Scan for the cell matching the given text and deliver its (x, y) coordinate at center. 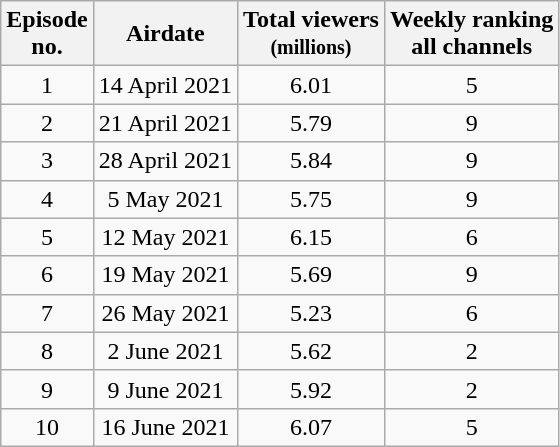
12 May 2021 (165, 237)
6.15 (312, 237)
19 May 2021 (165, 275)
8 (47, 351)
5 May 2021 (165, 199)
21 April 2021 (165, 123)
5.69 (312, 275)
Episodeno. (47, 34)
5.79 (312, 123)
5.92 (312, 389)
6.07 (312, 427)
5.62 (312, 351)
28 April 2021 (165, 161)
Total viewers(millions) (312, 34)
5.23 (312, 313)
3 (47, 161)
9 June 2021 (165, 389)
26 May 2021 (165, 313)
16 June 2021 (165, 427)
1 (47, 85)
2 June 2021 (165, 351)
7 (47, 313)
Airdate (165, 34)
10 (47, 427)
14 April 2021 (165, 85)
5.75 (312, 199)
6.01 (312, 85)
Weekly rankingall channels (471, 34)
4 (47, 199)
5.84 (312, 161)
